From the cell containing the given text, extract its center point as [x, y] coordinate. 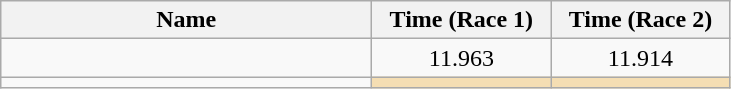
Time (Race 1) [462, 20]
11.963 [462, 58]
Time (Race 2) [640, 20]
Name [186, 20]
11.914 [640, 58]
